Locate the cell with the specified text and output its [X, Y] center coordinate. 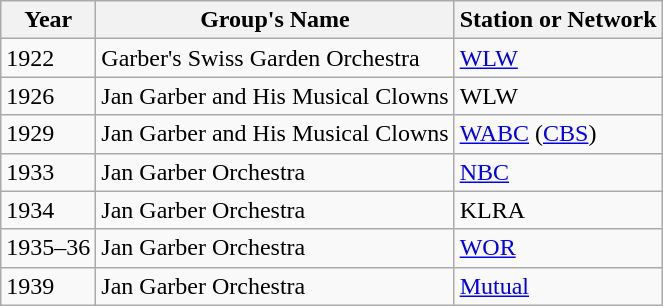
1922 [48, 58]
NBC [558, 172]
1933 [48, 172]
Mutual [558, 286]
1934 [48, 210]
Station or Network [558, 20]
Year [48, 20]
KLRA [558, 210]
WABC (CBS) [558, 134]
1939 [48, 286]
Group's Name [275, 20]
WOR [558, 248]
1935–36 [48, 248]
1926 [48, 96]
Garber's Swiss Garden Orchestra [275, 58]
1929 [48, 134]
